From the cell containing the given text, extract its center point as [X, Y] coordinate. 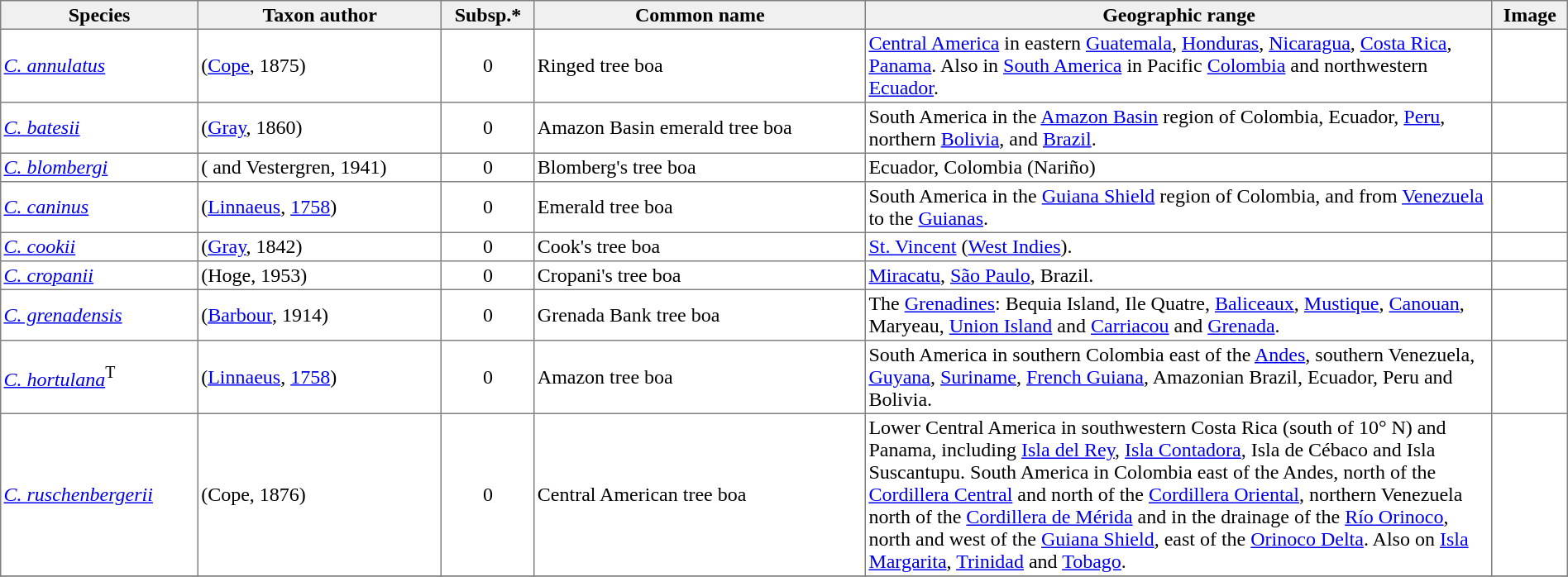
The Grenadines: Bequia Island, Ile Quatre, Baliceaux, Mustique, Canouan, Maryeau, Union Island and Carriacou and Grenada. [1179, 315]
Amazon Basin emerald tree boa [700, 128]
Emerald tree boa [700, 207]
Cropani's tree boa [700, 275]
(Gray, 1860) [319, 128]
C. cookii [99, 246]
C. hortulanaT [99, 377]
South America in the Amazon Basin region of Colombia, Ecuador, Peru, northern Bolivia, and Brazil. [1179, 128]
Ecuador, Colombia (Nariño) [1179, 167]
Common name [700, 15]
Cook's tree boa [700, 246]
Ringed tree boa [700, 65]
C. ruschenbergerii [99, 494]
(Cope, 1875) [319, 65]
Central American tree boa [700, 494]
C. cropanii [99, 275]
Image [1530, 15]
Blomberg's tree boa [700, 167]
C. grenadensis [99, 315]
Amazon tree boa [700, 377]
Miracatu, São Paulo, Brazil. [1179, 275]
(Barbour, 1914) [319, 315]
Species [99, 15]
South America in the Guiana Shield region of Colombia, and from Venezuela to the Guianas. [1179, 207]
C. caninus [99, 207]
C. annulatus [99, 65]
C. blombergi [99, 167]
Subsp.* [488, 15]
(Gray, 1842) [319, 246]
C. batesii [99, 128]
(Hoge, 1953) [319, 275]
Taxon author [319, 15]
(Cope, 1876) [319, 494]
St. Vincent (West Indies). [1179, 246]
Central America in eastern Guatemala, Honduras, Nicaragua, Costa Rica, Panama. Also in South America in Pacific Colombia and northwestern Ecuador. [1179, 65]
( and Vestergren, 1941) [319, 167]
Grenada Bank tree boa [700, 315]
Geographic range [1179, 15]
